Search for the cell housing the specified text and yield its (X, Y) center coordinate. 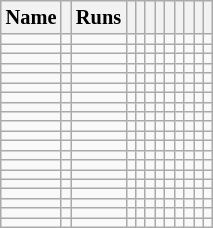
Runs (98, 17)
Name (32, 17)
